Provide the (x, y) coordinate of the cell's center where the given text is located.  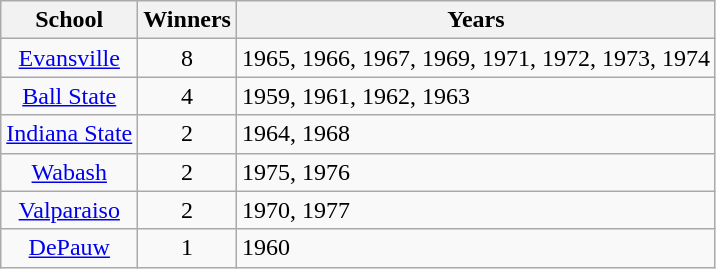
4 (188, 96)
1960 (476, 248)
DePauw (70, 248)
Wabash (70, 172)
Evansville (70, 58)
Valparaiso (70, 210)
1959, 1961, 1962, 1963 (476, 96)
1970, 1977 (476, 210)
1 (188, 248)
School (70, 20)
Years (476, 20)
1975, 1976 (476, 172)
1965, 1966, 1967, 1969, 1971, 1972, 1973, 1974 (476, 58)
8 (188, 58)
1964, 1968 (476, 134)
Winners (188, 20)
Indiana State (70, 134)
Ball State (70, 96)
